From the cell containing the given text, extract its center point as [x, y] coordinate. 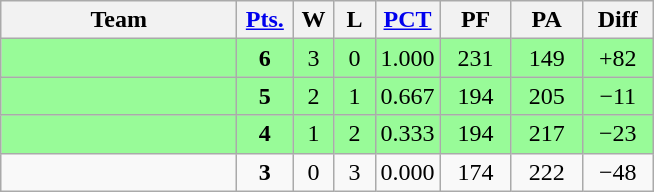
Diff [618, 20]
6 [265, 58]
L [354, 20]
−48 [618, 172]
Team [119, 20]
0.667 [408, 96]
231 [476, 58]
PF [476, 20]
1.000 [408, 58]
−23 [618, 134]
4 [265, 134]
149 [546, 58]
−11 [618, 96]
PA [546, 20]
217 [546, 134]
+82 [618, 58]
5 [265, 96]
205 [546, 96]
Pts. [265, 20]
0.333 [408, 134]
PCT [408, 20]
W [314, 20]
222 [546, 172]
174 [476, 172]
0.000 [408, 172]
